Provide the (X, Y) coordinate of the cell's center where the given text is located.  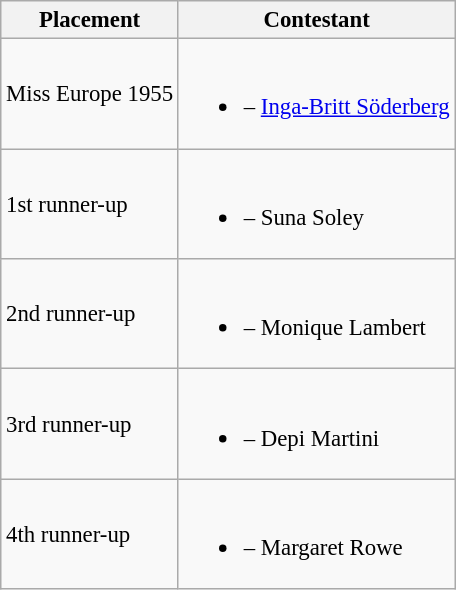
Contestant (316, 20)
3rd runner-up (90, 424)
– Margaret Rowe (316, 534)
– Suna Soley (316, 204)
2nd runner-up (90, 314)
1st runner-up (90, 204)
– Depi Martini (316, 424)
– Monique Lambert (316, 314)
Placement (90, 20)
– Inga-Britt Söderberg (316, 94)
4th runner-up (90, 534)
Miss Europe 1955 (90, 94)
